Capture the cell that displays the provided text and extract its [x, y] central coordinate. 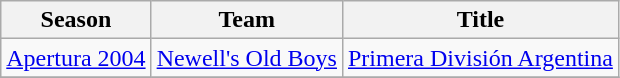
Team [246, 20]
Primera División Argentina [480, 58]
Apertura 2004 [76, 58]
Season [76, 20]
Newell's Old Boys [246, 58]
Title [480, 20]
